Capture the cell that displays the provided text and extract its (X, Y) central coordinate. 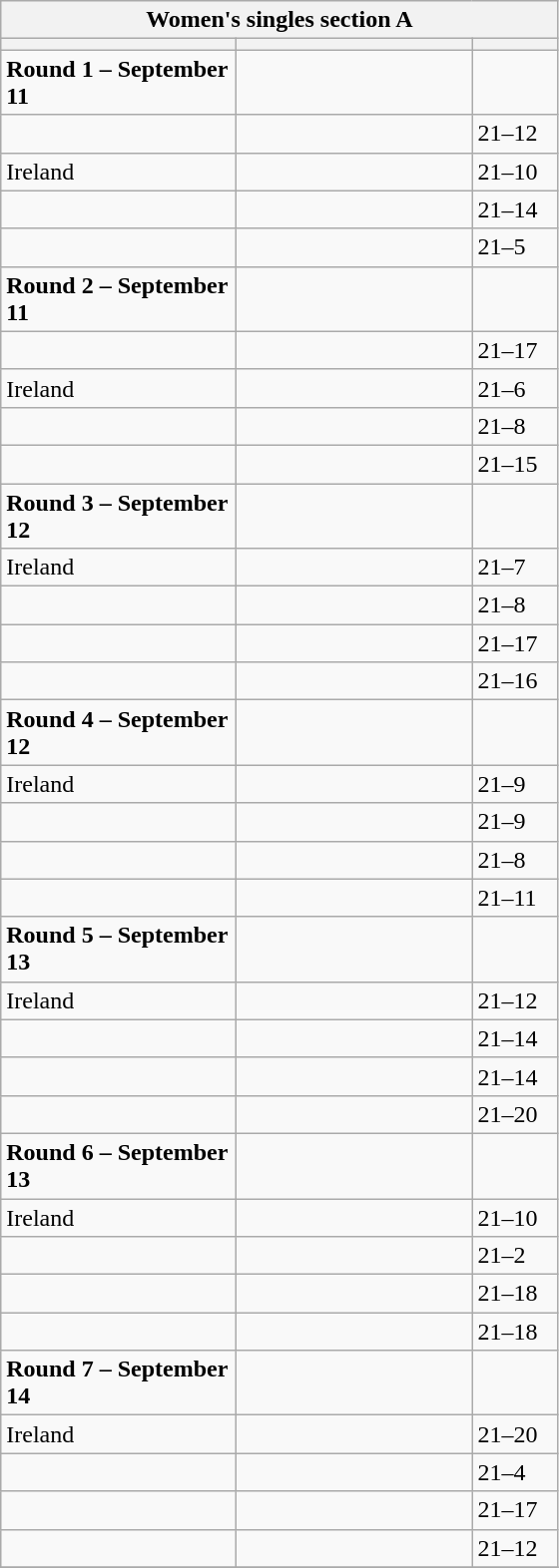
Round 6 – September 13 (119, 1165)
Women's singles section A (279, 20)
Round 2 – September 11 (119, 299)
21–4 (515, 1472)
Round 1 – September 11 (119, 82)
21–15 (515, 464)
Round 7 – September 14 (119, 1382)
Round 3 – September 12 (119, 515)
21–11 (515, 898)
21–16 (515, 681)
21–7 (515, 568)
Round 5 – September 13 (119, 950)
21–2 (515, 1256)
21–6 (515, 388)
21–5 (515, 247)
Round 4 – September 12 (119, 732)
